Provide the (x, y) coordinate of the cell's center where the given text is located.  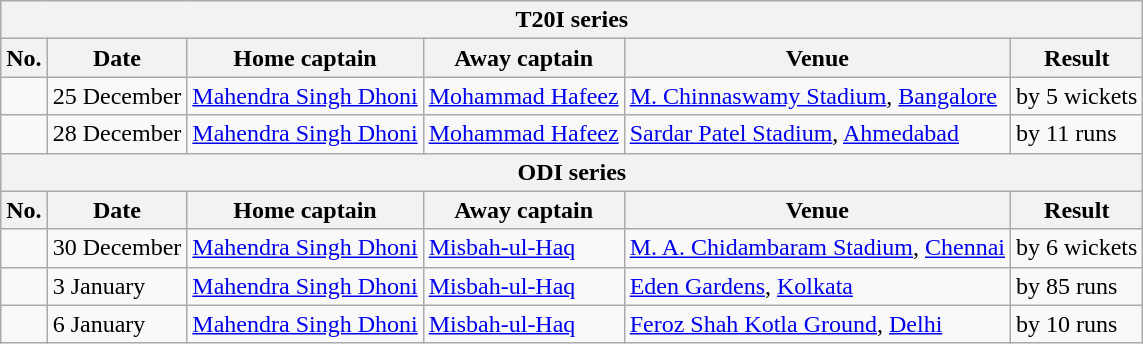
28 December (117, 134)
ODI series (572, 172)
M. Chinnaswamy Stadium, Bangalore (817, 96)
by 10 runs (1077, 324)
30 December (117, 248)
25 December (117, 96)
T20I series (572, 20)
Feroz Shah Kotla Ground, Delhi (817, 324)
6 January (117, 324)
M. A. Chidambaram Stadium, Chennai (817, 248)
by 6 wickets (1077, 248)
by 5 wickets (1077, 96)
Eden Gardens, Kolkata (817, 286)
Sardar Patel Stadium, Ahmedabad (817, 134)
3 January (117, 286)
by 11 runs (1077, 134)
by 85 runs (1077, 286)
